Capture the cell that displays the provided text and extract its [X, Y] central coordinate. 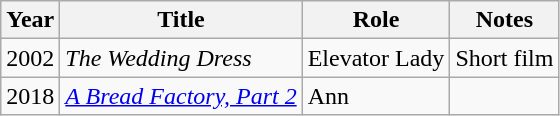
A Bread Factory, Part 2 [181, 96]
Elevator Lady [376, 58]
Ann [376, 96]
Short film [504, 58]
2018 [30, 96]
Year [30, 20]
Notes [504, 20]
The Wedding Dress [181, 58]
Title [181, 20]
2002 [30, 58]
Role [376, 20]
